Extract the [X, Y] coordinate from the center of the cell holding the provided text.  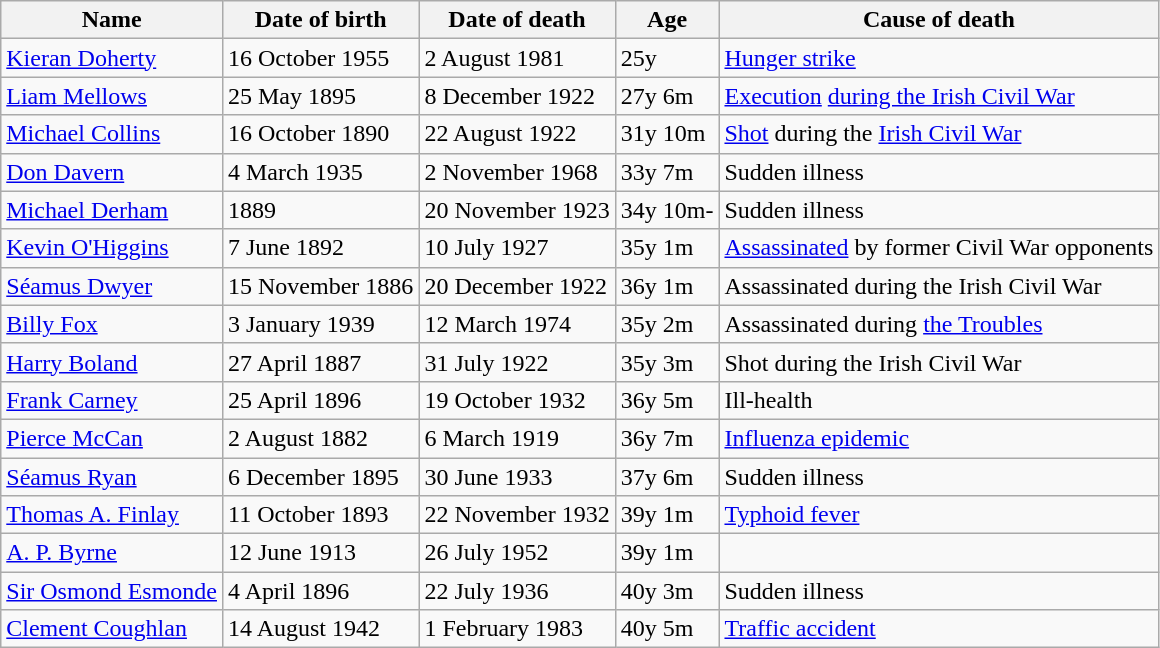
36y 1m [667, 286]
Typhoid fever [939, 515]
3 January 1939 [320, 324]
31y 10m [667, 134]
22 August 1922 [517, 134]
Assassinated by former Civil War opponents [939, 248]
6 March 1919 [517, 438]
Age [667, 20]
20 November 1923 [517, 210]
25 April 1896 [320, 400]
Date of birth [320, 20]
8 December 1922 [517, 96]
Clement Coughlan [112, 629]
4 April 1896 [320, 591]
14 August 1942 [320, 629]
Séamus Dwyer [112, 286]
30 June 1933 [517, 477]
25y [667, 58]
16 October 1890 [320, 134]
12 June 1913 [320, 553]
Kevin O'Higgins [112, 248]
36y 5m [667, 400]
6 December 1895 [320, 477]
Michael Collins [112, 134]
35y 3m [667, 362]
Assassinated during the Troubles [939, 324]
36y 7m [667, 438]
34y 10m- [667, 210]
27y 6m [667, 96]
2 August 1981 [517, 58]
Kieran Doherty [112, 58]
Ill-health [939, 400]
Date of death [517, 20]
1 February 1983 [517, 629]
33y 7m [667, 172]
26 July 1952 [517, 553]
35y 1m [667, 248]
20 December 1922 [517, 286]
22 July 1936 [517, 591]
Liam Mellows [112, 96]
10 July 1927 [517, 248]
Name [112, 20]
40y 3m [667, 591]
Michael Derham [112, 210]
22 November 1932 [517, 515]
Execution during the Irish Civil War [939, 96]
19 October 1932 [517, 400]
35y 2m [667, 324]
7 June 1892 [320, 248]
Assassinated during the Irish Civil War [939, 286]
2 August 1882 [320, 438]
Hunger strike [939, 58]
4 March 1935 [320, 172]
Billy Fox [112, 324]
Don Davern [112, 172]
15 November 1886 [320, 286]
Cause of death [939, 20]
2 November 1968 [517, 172]
16 October 1955 [320, 58]
27 April 1887 [320, 362]
Thomas A. Finlay [112, 515]
Influenza epidemic [939, 438]
Sir Osmond Esmonde [112, 591]
1889 [320, 210]
37y 6m [667, 477]
40y 5m [667, 629]
Frank Carney [112, 400]
A. P. Byrne [112, 553]
12 March 1974 [517, 324]
Traffic accident [939, 629]
Harry Boland [112, 362]
11 October 1893 [320, 515]
25 May 1895 [320, 96]
Séamus Ryan [112, 477]
31 July 1922 [517, 362]
Pierce McCan [112, 438]
